Scan for the cell matching the given text and deliver its [X, Y] coordinate at center. 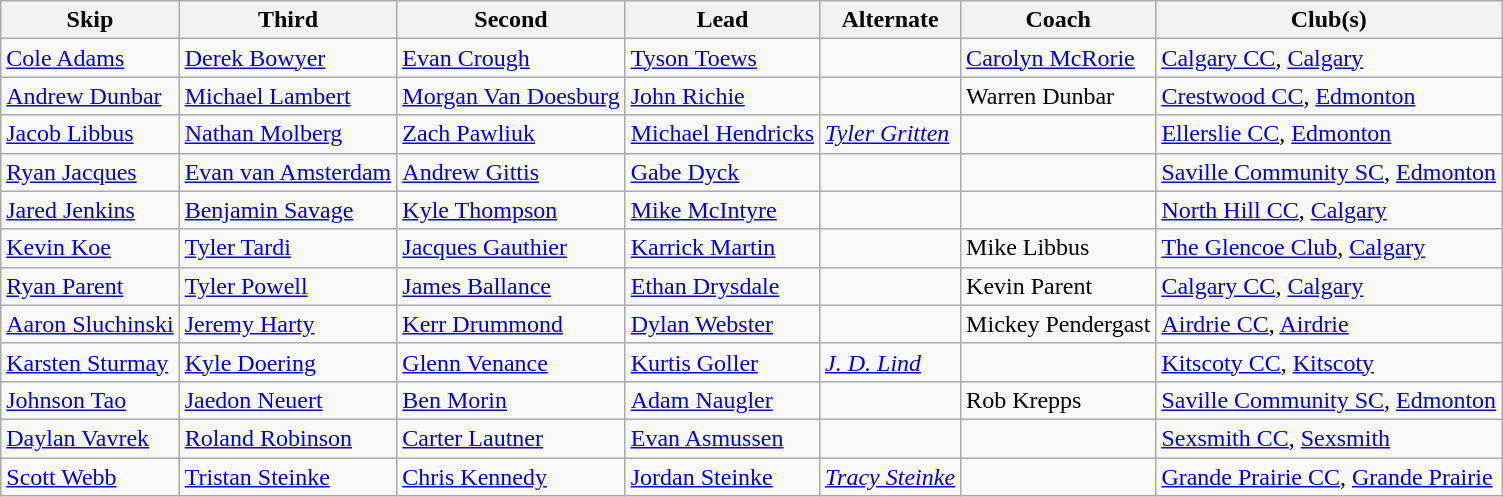
Nathan Molberg [288, 134]
Andrew Gittis [511, 172]
Kyle Doering [288, 362]
Jared Jenkins [90, 210]
Evan van Amsterdam [288, 172]
Jeremy Harty [288, 324]
Adam Naugler [722, 400]
Tyson Toews [722, 58]
Dylan Webster [722, 324]
Karsten Sturmay [90, 362]
Mike McIntyre [722, 210]
Ellerslie CC, Edmonton [1329, 134]
Third [288, 20]
North Hill CC, Calgary [1329, 210]
Evan Crough [511, 58]
Warren Dunbar [1058, 96]
Club(s) [1329, 20]
Carter Lautner [511, 438]
Scott Webb [90, 477]
Kyle Thompson [511, 210]
Karrick Martin [722, 248]
J. D. Lind [890, 362]
Second [511, 20]
Sexsmith CC, Sexsmith [1329, 438]
Carolyn McRorie [1058, 58]
Tristan Steinke [288, 477]
Zach Pawliuk [511, 134]
The Glencoe Club, Calgary [1329, 248]
Roland Robinson [288, 438]
Tyler Gritten [890, 134]
Gabe Dyck [722, 172]
Ryan Jacques [90, 172]
Michael Hendricks [722, 134]
Kurtis Goller [722, 362]
James Ballance [511, 286]
Jaedon Neuert [288, 400]
Jacques Gauthier [511, 248]
Jacob Libbus [90, 134]
Mickey Pendergast [1058, 324]
Glenn Venance [511, 362]
Kevin Parent [1058, 286]
Ryan Parent [90, 286]
Andrew Dunbar [90, 96]
Benjamin Savage [288, 210]
Tyler Powell [288, 286]
John Richie [722, 96]
Kerr Drummond [511, 324]
Alternate [890, 20]
Kitscoty CC, Kitscoty [1329, 362]
Morgan Van Doesburg [511, 96]
Tracy Steinke [890, 477]
Rob Krepps [1058, 400]
Tyler Tardi [288, 248]
Chris Kennedy [511, 477]
Derek Bowyer [288, 58]
Mike Libbus [1058, 248]
Ethan Drysdale [722, 286]
Jordan Steinke [722, 477]
Airdrie CC, Airdrie [1329, 324]
Kevin Koe [90, 248]
Coach [1058, 20]
Daylan Vavrek [90, 438]
Ben Morin [511, 400]
Skip [90, 20]
Crestwood CC, Edmonton [1329, 96]
Evan Asmussen [722, 438]
Cole Adams [90, 58]
Grande Prairie CC, Grande Prairie [1329, 477]
Lead [722, 20]
Aaron Sluchinski [90, 324]
Johnson Tao [90, 400]
Michael Lambert [288, 96]
